Determine the [X, Y] coordinate at the center of the cell enclosing the given text.  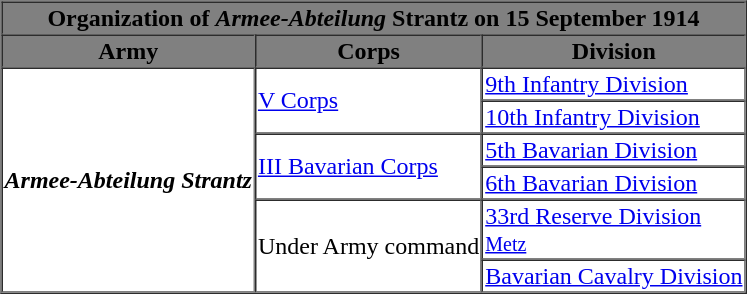
III Bavarian Corps [368, 167]
6th Bavarian Division [614, 182]
Division [614, 50]
Armee-Abteilung Strantz [128, 180]
Bavarian Cavalry Division [614, 276]
9th Infantry Division [614, 84]
10th Infantry Division [614, 116]
V Corps [368, 101]
Organization of Armee-Abteilung Strantz on 15 September 1914 [374, 18]
Corps [368, 50]
Under Army command [368, 246]
5th Bavarian Division [614, 150]
33rd Reserve DivisionMetz [614, 230]
Army [128, 50]
